Extract the [X, Y] coordinate from the center of the cell holding the provided text.  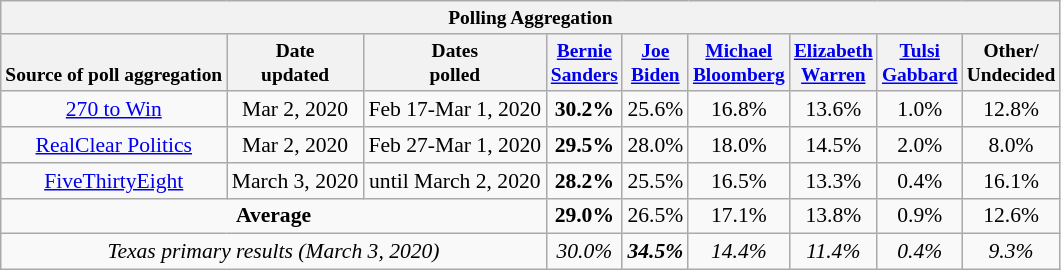
TulsiGabbard [920, 62]
Polling Aggregation [530, 18]
Feb 17-Mar 1, 2020 [454, 110]
Average [274, 216]
13.8% [833, 216]
Texas primary results (March 3, 2020) [274, 252]
29.0% [584, 216]
25.5% [655, 181]
MichaelBloomberg [738, 62]
Feb 27-Mar 1, 2020 [454, 145]
26.5% [655, 216]
12.6% [1011, 216]
Source of poll aggregation [114, 62]
FiveThirtyEight [114, 181]
March 3, 2020 [296, 181]
17.1% [738, 216]
1.0% [920, 110]
34.5% [655, 252]
14.5% [833, 145]
2.0% [920, 145]
JoeBiden [655, 62]
Dateupdated [296, 62]
ElizabethWarren [833, 62]
BernieSanders [584, 62]
12.8% [1011, 110]
until March 2, 2020 [454, 181]
29.5% [584, 145]
28.0% [655, 145]
8.0% [1011, 145]
14.4% [738, 252]
25.6% [655, 110]
Datespolled [454, 62]
16.8% [738, 110]
270 to Win [114, 110]
11.4% [833, 252]
28.2% [584, 181]
18.0% [738, 145]
13.6% [833, 110]
RealClear Politics [114, 145]
16.1% [1011, 181]
30.2% [584, 110]
16.5% [738, 181]
30.0% [584, 252]
13.3% [833, 181]
0.9% [920, 216]
Other/Undecided [1011, 62]
9.3% [1011, 252]
